Extract the (X, Y) coordinate from the center of the cell holding the provided text.  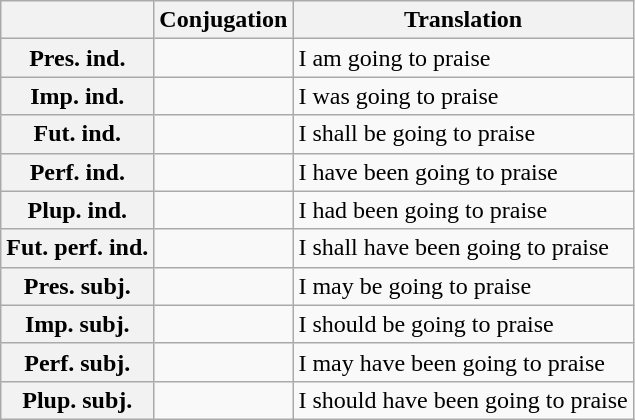
I should be going to praise (463, 324)
I am going to praise (463, 58)
I may be going to praise (463, 286)
Fut. ind. (78, 134)
I had been going to praise (463, 210)
I shall have been going to praise (463, 248)
Perf. ind. (78, 172)
Conjugation (224, 20)
I should have been going to praise (463, 400)
Fut. perf. ind. (78, 248)
I shall be going to praise (463, 134)
Imp. subj. (78, 324)
Translation (463, 20)
Pres. ind. (78, 58)
Pres. subj. (78, 286)
Perf. subj. (78, 362)
Plup. subj. (78, 400)
I have been going to praise (463, 172)
I may have been going to praise (463, 362)
Plup. ind. (78, 210)
Imp. ind. (78, 96)
I was going to praise (463, 96)
